Determine the [x, y] coordinate at the center of the cell enclosing the given text.  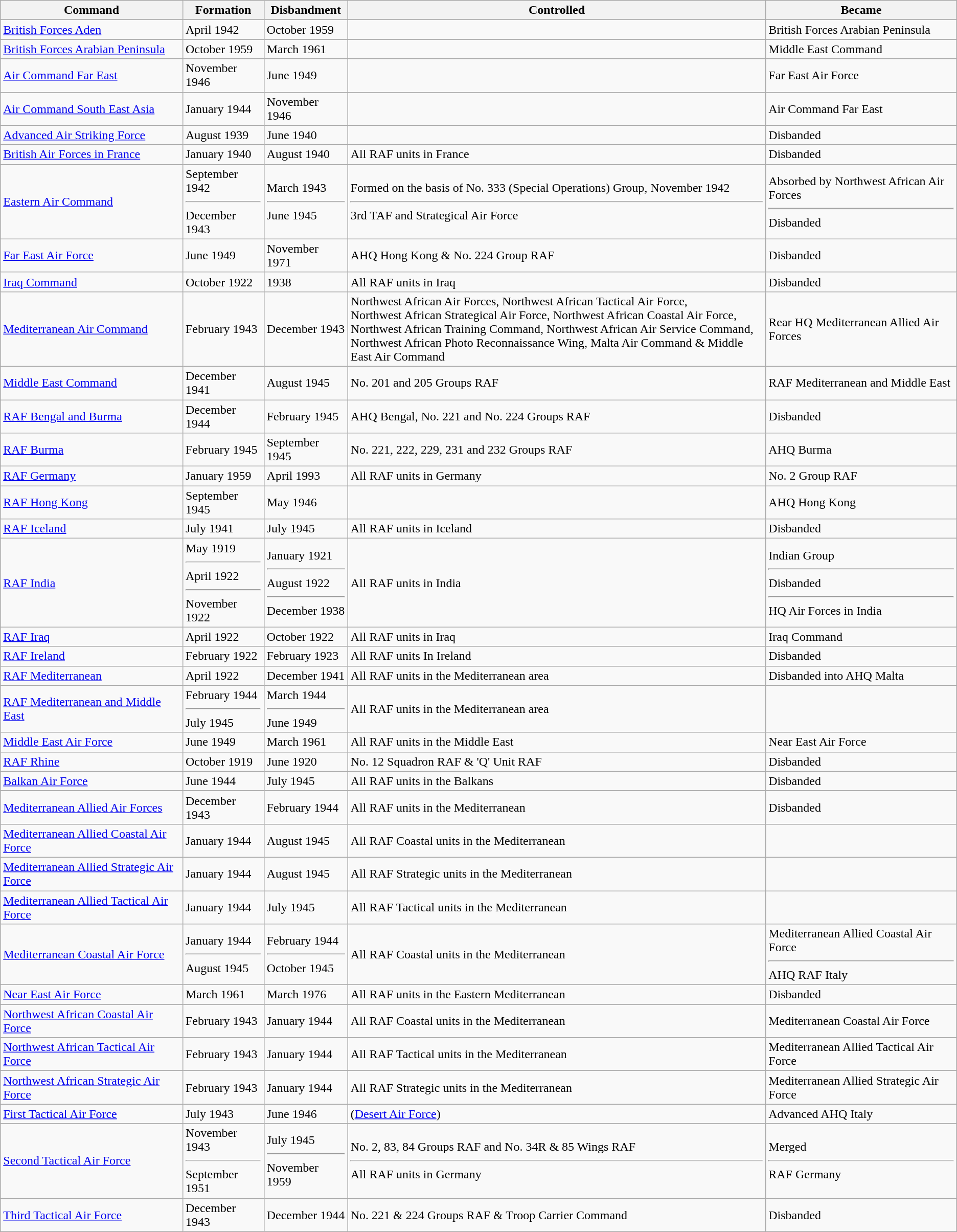
Advanced AHQ Italy [861, 1114]
AHQ Hong Kong [861, 502]
January 1940 [223, 154]
Northwest African Coastal Air Force [92, 1021]
All RAF units in France [557, 154]
RAF Burma [92, 450]
All RAF units in the Mediterranean [557, 807]
Disbandment [306, 10]
July 1945November 1959 [306, 1161]
No. 201 and 205 Groups RAF [557, 383]
Balkan Air Force [92, 781]
Eastern Air Command [92, 201]
July 1943 [223, 1114]
RAF Ireland [92, 656]
May 1946 [306, 502]
February 1923 [306, 656]
RAF Iceland [92, 529]
August 1939 [223, 135]
Formation [223, 10]
January 1944August 1945 [223, 954]
March 1944June 1949 [306, 709]
Rear HQ Mediterranean Allied Air Forces [861, 329]
No. 221 & 224 Groups RAF & Troop Carrier Command [557, 1215]
Formed on the basis of No. 333 (Special Operations) Group, November 19423rd TAF and Strategical Air Force [557, 201]
RAF Germany [92, 476]
RAF Mediterranean [92, 676]
November 1971 [306, 256]
June 1946 [306, 1114]
All RAF units In Ireland [557, 656]
February 1944 [306, 807]
May 1919April 1922November 1922 [223, 583]
No. 2 Group RAF [861, 476]
November 1943September 1951 [223, 1161]
Command [92, 10]
Absorbed by Northwest African Air ForcesDisbanded [861, 201]
July 1941 [223, 529]
Controlled [557, 10]
June 1940 [306, 135]
Mediterranean Allied Coastal Air Force [92, 841]
June 1944 [223, 781]
No. 12 Squadron RAF & 'Q' Unit RAF [557, 761]
January 1921August 1922December 1938 [306, 583]
All RAF units in the Eastern Mediterranean [557, 995]
October 1919 [223, 761]
All RAF units in India [557, 583]
All RAF units in Germany [557, 476]
British Forces Aden [92, 30]
Advanced Air Striking Force [92, 135]
RAF Rhine [92, 761]
Second Tactical Air Force [92, 1161]
RAF India [92, 583]
Indian GroupDisbandedHQ Air Forces in India [861, 583]
All RAF units in the Middle East [557, 742]
All RAF units in the Balkans [557, 781]
AHQ Bengal, No. 221 and No. 224 Groups RAF [557, 416]
Third Tactical Air Force [92, 1215]
January 1959 [223, 476]
Middle East Air Force [92, 742]
RAF Iraq [92, 637]
First Tactical Air Force [92, 1114]
AHQ Hong Kong & No. 224 Group RAF [557, 256]
Air Command South East Asia [92, 108]
RAF Hong Kong [92, 502]
March 1976 [306, 995]
RAF Bengal and Burma [92, 416]
MergedRAF Germany [861, 1161]
September 1942December 1943 [223, 201]
British Air Forces in France [92, 154]
August 1940 [306, 154]
No. 221, 222, 229, 231 and 232 Groups RAF [557, 450]
February 1944October 1945 [306, 954]
February 1944July 1945 [223, 709]
February 1922 [223, 656]
Became [861, 10]
1938 [306, 282]
Northwest African Tactical Air Force [92, 1055]
Disbanded into AHQ Malta [861, 676]
April 1942 [223, 30]
Mediterranean Air Command [92, 329]
April 1993 [306, 476]
All RAF units in Iceland [557, 529]
March 1943June 1945 [306, 201]
AHQ Burma [861, 450]
Northwest African Strategic Air Force [92, 1087]
Mediterranean Allied Coastal Air ForceAHQ RAF Italy [861, 954]
Mediterranean Allied Air Forces [92, 807]
June 1920 [306, 761]
No. 2, 83, 84 Groups RAF and No. 34R & 85 Wings RAFAll RAF units in Germany [557, 1161]
(Desert Air Force) [557, 1114]
